Return [X, Y] of the center of cell containing provided text 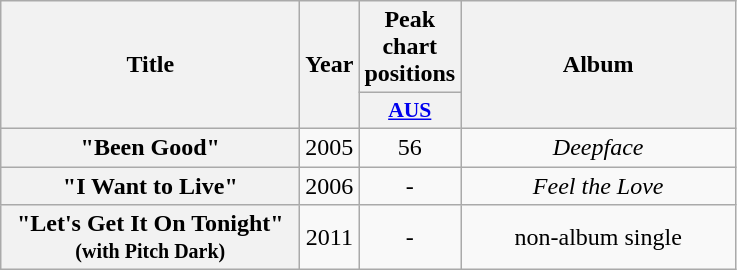
non-album single [598, 238]
Deepface [598, 147]
"Been Good" [150, 147]
AUS [410, 111]
Year [330, 65]
Peak chart positions [410, 47]
56 [410, 147]
Feel the Love [598, 185]
2011 [330, 238]
"I Want to Live" [150, 185]
2006 [330, 185]
Title [150, 65]
Album [598, 65]
2005 [330, 147]
"Let's Get It On Tonight"(with Pitch Dark) [150, 238]
